Capture the cell that displays the provided text and extract its (X, Y) central coordinate. 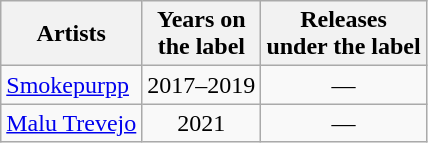
Releasesunder the label (344, 34)
2017–2019 (202, 85)
2021 (202, 123)
Smokepurpp (72, 85)
Years onthe label (202, 34)
Artists (72, 34)
Malu Trevejo (72, 123)
